Return (x, y) of the center of cell containing provided text 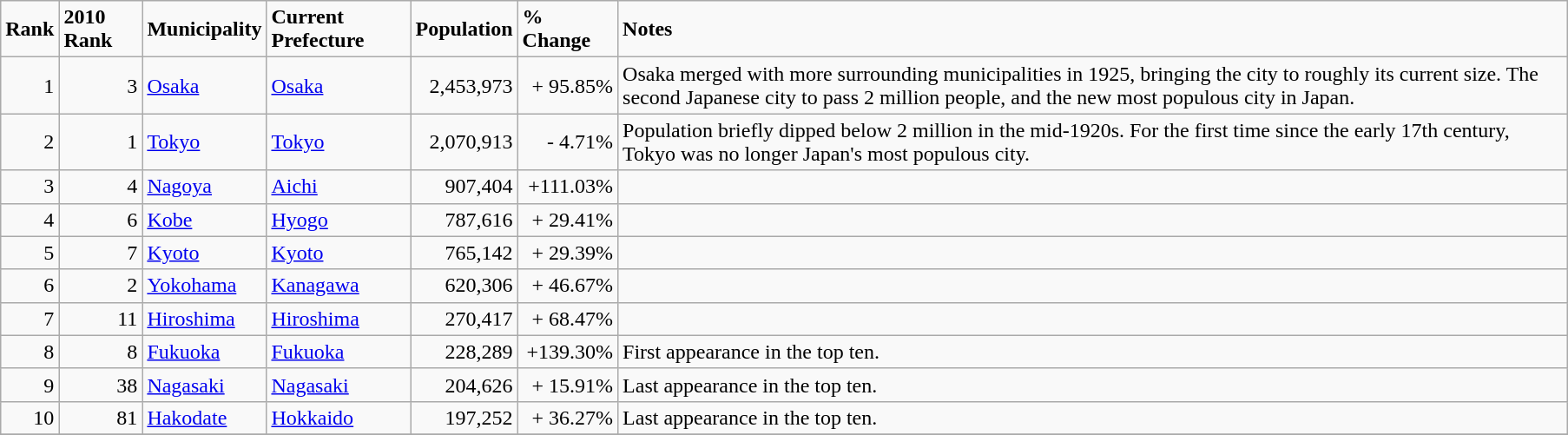
5 (30, 253)
Nagoya (205, 187)
81 (101, 418)
Aichi (339, 187)
10 (30, 418)
270,417 (464, 319)
Hyogo (339, 220)
2010 Rank (101, 30)
2,070,913 (464, 142)
787,616 (464, 220)
Rank (30, 30)
+ 68.47% (568, 319)
+ 95.85% (568, 85)
Kobe (205, 220)
Kanagawa (339, 286)
+ 29.39% (568, 253)
Hakodate (205, 418)
Population (464, 30)
First appearance in the top ten. (1093, 352)
Current Prefecture (339, 30)
+139.30% (568, 352)
620,306 (464, 286)
Hokkaido (339, 418)
+ 29.41% (568, 220)
+ 46.67% (568, 286)
2,453,973 (464, 85)
- 4.71% (568, 142)
11 (101, 319)
38 (101, 385)
Yokohama (205, 286)
Notes (1093, 30)
228,289 (464, 352)
Municipality (205, 30)
+ 36.27% (568, 418)
204,626 (464, 385)
+111.03% (568, 187)
765,142 (464, 253)
9 (30, 385)
197,252 (464, 418)
% Change (568, 30)
+ 15.91% (568, 385)
907,404 (464, 187)
